Identify which cell holds the provided text, then report its [x, y] central coordinate. 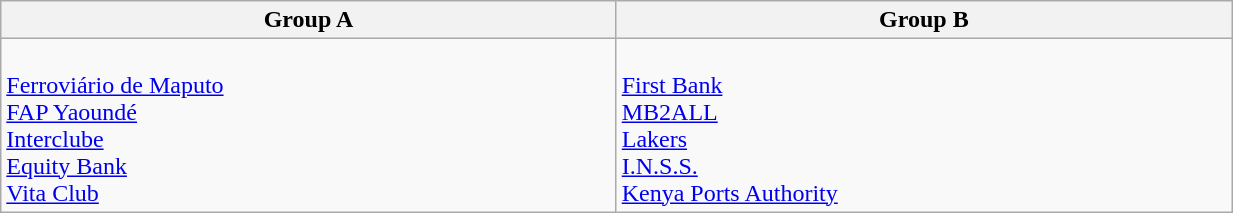
Group A [308, 20]
First Bank MB2ALL Lakers I.N.S.S. Kenya Ports Authority [924, 126]
Ferroviário de Maputo FAP Yaoundé Interclube Equity Bank Vita Club [308, 126]
Group B [924, 20]
